Provide the [X, Y] coordinate of the cell's center where the given text is located.  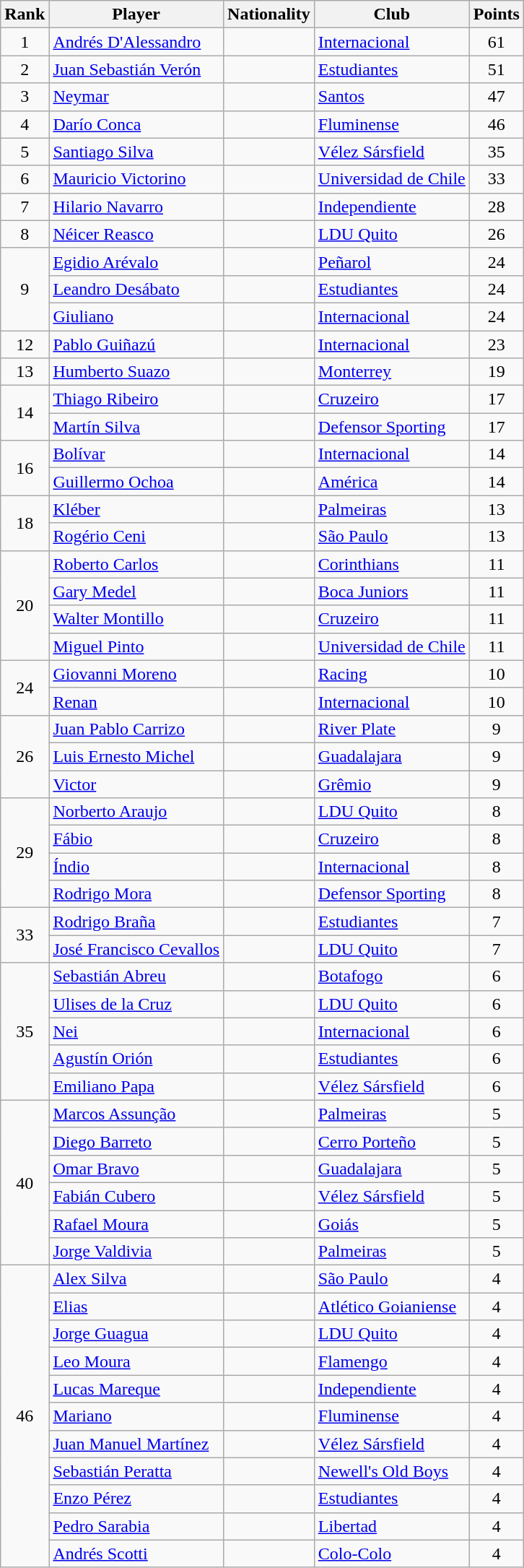
Guillermo Ochoa [136, 482]
Néicer Reasco [136, 234]
Juan Pablo Carrizo [136, 729]
Nationality [269, 14]
América [391, 482]
2 [25, 69]
18 [25, 523]
16 [25, 468]
Boca Juniors [391, 592]
Corinthians [391, 564]
Diego Barreto [136, 1141]
Juan Sebastián Verón [136, 69]
Santos [391, 97]
12 [25, 345]
61 [497, 42]
Rodrigo Mora [136, 894]
Gary Medel [136, 592]
Andrés D'Alessandro [136, 42]
40 [25, 1182]
29 [25, 853]
Giuliano [136, 316]
José Francisco Cevallos [136, 949]
Walter Montillo [136, 619]
Ulises de la Cruz [136, 1004]
3 [25, 97]
Enzo Pérez [136, 1499]
Libertad [391, 1526]
Thiago Ribeiro [136, 399]
Lucas Mareque [136, 1389]
Hilario Navarro [136, 207]
Andrés Scotti [136, 1554]
Cerro Porteño [391, 1141]
Flamengo [391, 1361]
Grêmio [391, 784]
Pedro Sarabia [136, 1526]
Colo-Colo [391, 1554]
Santiago Silva [136, 152]
Humberto Suazo [136, 372]
51 [497, 69]
Rafael Moura [136, 1224]
Newell's Old Boys [391, 1471]
Egidio Arévalo [136, 261]
Martín Silva [136, 427]
Club [391, 14]
Monterrey [391, 372]
Emiliano Papa [136, 1086]
Goiás [391, 1224]
Sebastián Abreu [136, 976]
Atlético Goianiense [391, 1307]
Jorge Guagua [136, 1334]
Juan Manuel Martínez [136, 1444]
Giovanni Moreno [136, 674]
Jorge Valdivia [136, 1252]
Kléber [136, 509]
Mauricio Victorino [136, 179]
47 [497, 97]
Omar Bravo [136, 1169]
Mariano [136, 1416]
19 [497, 372]
Norberto Araujo [136, 812]
Rank [25, 14]
Fábio [136, 839]
Botafogo [391, 976]
Agustín Orión [136, 1059]
Darío Conca [136, 124]
20 [25, 605]
Pablo Guiñazú [136, 345]
Elias [136, 1307]
Miguel Pinto [136, 646]
Renan [136, 701]
23 [497, 345]
Sebastián Peratta [136, 1471]
Rogério Ceni [136, 537]
Luis Ernesto Michel [136, 756]
28 [497, 207]
Roberto Carlos [136, 564]
Nei [136, 1031]
Leandro Desábato [136, 289]
1 [25, 42]
River Plate [391, 729]
Victor [136, 784]
Neymar [136, 97]
Índio [136, 867]
Player [136, 14]
Leo Moura [136, 1361]
Racing [391, 674]
Points [497, 14]
Bolívar [136, 454]
Rodrigo Braña [136, 922]
Fabián Cubero [136, 1196]
Peñarol [391, 261]
Alex Silva [136, 1279]
Marcos Assunção [136, 1114]
